Extract the [X, Y] coordinate from the center of the cell holding the provided text.  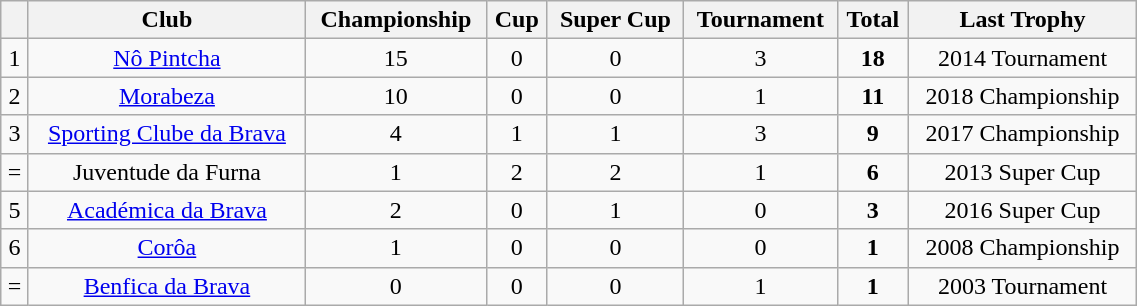
10 [396, 96]
Tournament [760, 20]
Club [167, 20]
2014 Tournament [1022, 58]
Sporting Clube da Brava [167, 134]
2016 Super Cup [1022, 210]
Nô Pintcha [167, 58]
5 [14, 210]
2017 Championship [1022, 134]
Last Trophy [1022, 20]
2003 Tournament [1022, 286]
Super Cup [615, 20]
11 [872, 96]
9 [872, 134]
4 [396, 134]
Championship [396, 20]
18 [872, 58]
Juventude da Furna [167, 172]
Morabeza [167, 96]
Académica da Brava [167, 210]
2018 Championship [1022, 96]
2008 Championship [1022, 248]
Cup [516, 20]
Corôa [167, 248]
Benfica da Brava [167, 286]
15 [396, 58]
2013 Super Cup [1022, 172]
Total [872, 20]
